Return the [X, Y] coordinate for the center point of the cell that contains the specified text.  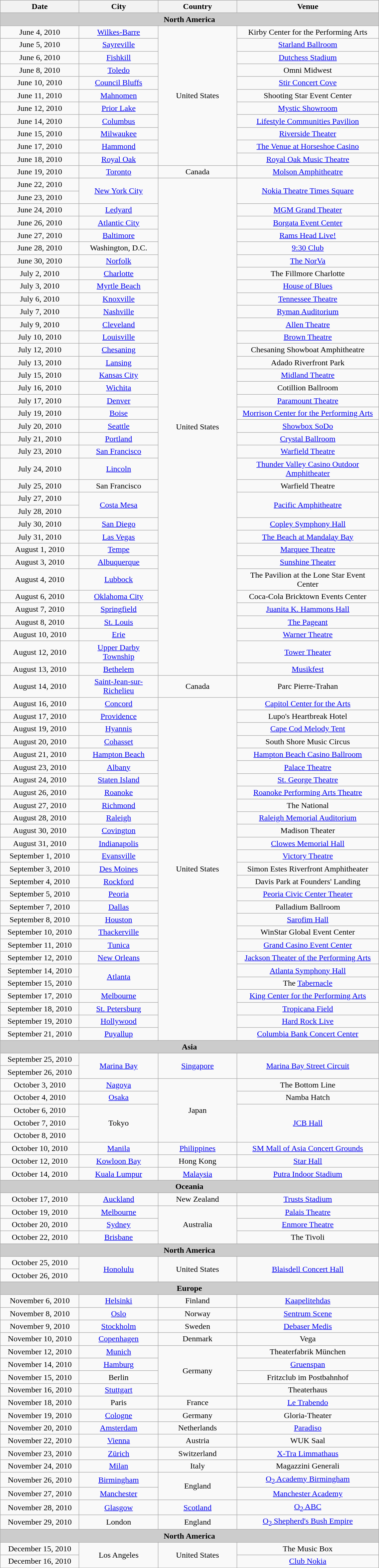
Washington, D.C. [119, 248]
October 25, 2010 [40, 1263]
Venue [308, 7]
July 24, 2010 [40, 469]
Paris [119, 1402]
July 19, 2010 [40, 413]
Debaser Medis [308, 1326]
Columbus [119, 121]
Albuquerque [119, 562]
August 3, 2010 [40, 562]
September 1, 2010 [40, 856]
Los Angeles [119, 1555]
Chesaning Showboat Amphitheatre [308, 350]
Nokia Theatre Times Square [308, 191]
JCB Hall [308, 1123]
Date [40, 7]
Honolulu [119, 1269]
Palais Theatre [308, 1212]
Amsterdam [119, 1428]
Rams Head Live! [308, 235]
June 27, 2010 [40, 235]
Country [198, 7]
Council Bluffs [119, 83]
Grand Casino Event Center [308, 945]
Star Hall [308, 1161]
November 29, 2010 [40, 1522]
June 11, 2010 [40, 95]
Knoxville [119, 299]
November 8, 2010 [40, 1314]
October 6, 2010 [40, 1110]
New Orleans [119, 958]
Las Vegas [119, 537]
Cape Cod Melody Tent [308, 729]
July 27, 2010 [40, 499]
Club Nokia [308, 1561]
Copenhagen [119, 1339]
Vega [308, 1339]
August 24, 2010 [40, 780]
Staten Island [119, 780]
November 22, 2010 [40, 1441]
Tower Theater [308, 652]
Finland [198, 1301]
October 26, 2010 [40, 1276]
November 16, 2010 [40, 1390]
Toledo [119, 70]
House of Blues [308, 286]
Providence [119, 716]
Tunica [119, 945]
Morrison Center for the Performing Arts [308, 413]
Bethelem [119, 669]
Sydney [119, 1225]
Tennessee Theatre [308, 299]
July 25, 2010 [40, 486]
September 3, 2010 [40, 869]
September 10, 2010 [40, 932]
Lifestyle Communities Pavilion [308, 121]
Pacific Amphitheatre [308, 505]
Lincoln [119, 469]
Paradiso [308, 1428]
St. Louis [119, 622]
The Bottom Line [308, 1085]
Tropicana Field [308, 1009]
Ryman Auditorium [308, 312]
July 9, 2010 [40, 324]
The Pageant [308, 622]
August 16, 2010 [40, 704]
Fishkill [119, 57]
Norfolk [119, 261]
October 17, 2010 [40, 1199]
Toronto [119, 172]
Molson Amphitheatre [308, 172]
Netherlands [198, 1428]
Thackerville [119, 932]
Hollywood [119, 1021]
Charlotte [119, 273]
Houston [119, 920]
Australia [198, 1224]
September 21, 2010 [40, 1034]
September 12, 2010 [40, 958]
Switzerland [198, 1453]
Myrtle Beach [119, 286]
Nagoya [119, 1085]
City [119, 7]
Dallas [119, 907]
July 13, 2010 [40, 362]
WinStar Global Event Center [308, 932]
June 22, 2010 [40, 185]
July 12, 2010 [40, 350]
St. Petersburg [119, 1009]
Columbia Bank Concert Center [308, 1034]
June 10, 2010 [40, 83]
Capitol Center for the Arts [308, 704]
Sunshine Theater [308, 562]
Hard Rock Live [308, 1021]
Paramount Theatre [308, 401]
July 10, 2010 [40, 337]
October 10, 2010 [40, 1148]
Chesaning [119, 350]
Hampton Beach Casino Ballroom [308, 754]
Victory Theatre [308, 856]
September 5, 2010 [40, 894]
October 4, 2010 [40, 1098]
Lupo's Heartbreak Hotel [308, 716]
Atlanta Symphony Hall [308, 970]
December 16, 2010 [40, 1561]
October 19, 2010 [40, 1212]
Gruenspan [308, 1364]
Theaterfabrik München [308, 1352]
Enmore Theatre [308, 1225]
July 23, 2010 [40, 451]
Baltimore [119, 235]
Cologne [119, 1415]
Tokyo [119, 1123]
Magazzini Generali [308, 1466]
November 24, 2010 [40, 1466]
Saint-Jean-sur-Richelieu [119, 687]
July 17, 2010 [40, 401]
Stir Concert Cove [308, 83]
Hampton Beach [119, 754]
Glasgow [119, 1507]
Zürich [119, 1453]
Auckland [119, 1199]
June 17, 2010 [40, 146]
Asia [189, 1047]
Concord [119, 704]
Stockholm [119, 1326]
Namba Hatch [308, 1098]
Kansas City [119, 375]
August 26, 2010 [40, 792]
Sarofim Hall [308, 920]
August 30, 2010 [40, 831]
Des Moines [119, 869]
Crystal Ballroom [308, 439]
June 5, 2010 [40, 45]
Tempe [119, 549]
August 1, 2010 [40, 549]
October 7, 2010 [40, 1123]
September 14, 2010 [40, 970]
Nashville [119, 312]
July 7, 2010 [40, 312]
Erie [119, 635]
August 12, 2010 [40, 652]
September 18, 2010 [40, 1009]
July 20, 2010 [40, 426]
Hyannis [119, 729]
MGM Grand Theater [308, 210]
Rockford [119, 881]
The Tabernacle [308, 983]
O2 Shepherd's Bush Empire [308, 1522]
New Zealand [198, 1199]
Munich [119, 1352]
O2 ABC [308, 1507]
Denmark [198, 1339]
Jackson Theater of the Performing Arts [308, 958]
November 19, 2010 [40, 1415]
Birmingham [119, 1480]
November 12, 2010 [40, 1352]
October 14, 2010 [40, 1174]
September 8, 2010 [40, 920]
Richmond [119, 805]
Clowes Memorial Hall [308, 843]
November 10, 2010 [40, 1339]
France [198, 1402]
June 30, 2010 [40, 261]
August 17, 2010 [40, 716]
June 6, 2010 [40, 57]
October 22, 2010 [40, 1237]
The Beach at Mandalay Bay [308, 537]
9:30 Club [308, 248]
Raleigh Memorial Auditorium [308, 818]
Theaterhaus [308, 1390]
June 15, 2010 [40, 134]
Portland [119, 439]
Riverside Theater [308, 134]
South Shore Music Circus [308, 742]
October 12, 2010 [40, 1161]
August 7, 2010 [40, 609]
Thunder Valley Casino Outdoor Amphitheater [308, 469]
July 28, 2010 [40, 511]
Brown Theatre [308, 337]
August 14, 2010 [40, 687]
Denver [119, 401]
October 8, 2010 [40, 1136]
Ledyard [119, 210]
Stuttgart [119, 1390]
Springfield [119, 609]
November 6, 2010 [40, 1301]
Royal Oak Music Theatre [308, 159]
Roanoke [119, 792]
November 27, 2010 [40, 1494]
September 11, 2010 [40, 945]
Le Trabendo [308, 1402]
Royal Oak [119, 159]
Austria [198, 1441]
Borgata Event Center [308, 223]
Vienna [119, 1441]
Oklahoma City [119, 597]
Cleveland [119, 324]
Warner Theatre [308, 635]
June 24, 2010 [40, 210]
Europe [189, 1288]
June 4, 2010 [40, 32]
September 15, 2010 [40, 983]
August 10, 2010 [40, 635]
Palladium Ballroom [308, 907]
Atlanta [119, 977]
Musikfest [308, 669]
Sentrum Scene [308, 1314]
Upper Darby Township [119, 652]
The National [308, 805]
Indianapolis [119, 843]
Midland Theatre [308, 375]
Lansing [119, 362]
The Fillmore Charlotte [308, 273]
August 31, 2010 [40, 843]
Adado Riverfront Park [308, 362]
Coca-Cola Bricktown Events Center [308, 597]
July 30, 2010 [40, 524]
November 9, 2010 [40, 1326]
August 27, 2010 [40, 805]
St. George Theatre [308, 780]
Philippines [198, 1148]
Trusts Stadium [308, 1199]
Manila [119, 1148]
June 12, 2010 [40, 108]
Cohasset [119, 742]
New York City [119, 191]
September 7, 2010 [40, 907]
July 3, 2010 [40, 286]
Japan [198, 1110]
July 16, 2010 [40, 388]
Showbox SoDo [308, 426]
Hong Kong [198, 1161]
Mahnomen [119, 95]
Oceania [189, 1186]
Omni Midwest [308, 70]
The Tivoli [308, 1237]
August 20, 2010 [40, 742]
WUK Saal [308, 1441]
November 18, 2010 [40, 1402]
Palace Theatre [308, 767]
Kirby Center for the Performing Arts [308, 32]
Prior Lake [119, 108]
Juanita K. Hammons Hall [308, 609]
King Center for the Performing Arts [308, 996]
Milwaukee [119, 134]
December 15, 2010 [40, 1549]
Wilkes-Barre [119, 32]
August 6, 2010 [40, 597]
Wichita [119, 388]
August 21, 2010 [40, 754]
Atlantic City [119, 223]
November 23, 2010 [40, 1453]
Shooting Star Event Center [308, 95]
Scotland [198, 1507]
X-Tra Limmathaus [308, 1453]
Evansville [119, 856]
Puyallup [119, 1034]
September 4, 2010 [40, 881]
Hammond [119, 146]
September 17, 2010 [40, 996]
June 23, 2010 [40, 197]
August 28, 2010 [40, 818]
Davis Park at Founders' Landing [308, 881]
Marquee Theatre [308, 549]
Manchester [119, 1494]
Putra Indoor Stadium [308, 1174]
Dutchess Stadium [308, 57]
November 15, 2010 [40, 1377]
San Diego [119, 524]
Berlin [119, 1377]
Sayreville [119, 45]
Fritzclub im Postbahnhof [308, 1377]
August 8, 2010 [40, 622]
Italy [198, 1466]
Malaysia [198, 1174]
Manchester Academy [308, 1494]
Lubbock [119, 579]
August 4, 2010 [40, 579]
The NorVa [308, 261]
O2 Academy Birmingham [308, 1480]
Costa Mesa [119, 505]
SM Mall of Asia Concert Grounds [308, 1148]
July 2, 2010 [40, 273]
June 19, 2010 [40, 172]
Kowloon Bay [119, 1161]
November 20, 2010 [40, 1428]
Starland Ballroom [308, 45]
Gloria-Theater [308, 1415]
London [119, 1522]
June 8, 2010 [40, 70]
November 14, 2010 [40, 1364]
June 28, 2010 [40, 248]
Helsinki [119, 1301]
June 26, 2010 [40, 223]
Boise [119, 413]
Seattle [119, 426]
Madison Theater [308, 831]
Norway [198, 1314]
Covington [119, 831]
The Venue at Horseshoe Casino [308, 146]
August 13, 2010 [40, 669]
June 14, 2010 [40, 121]
August 19, 2010 [40, 729]
August 23, 2010 [40, 767]
Kuala Lumpur [119, 1174]
October 20, 2010 [40, 1225]
The Music Box [308, 1549]
The Pavilion at the Lone Star Event Center [308, 579]
July 21, 2010 [40, 439]
Marina Bay Street Circuit [308, 1066]
Albany [119, 767]
November 26, 2010 [40, 1480]
Sweden [198, 1326]
Hamburg [119, 1364]
July 15, 2010 [40, 375]
Oslo [119, 1314]
Mystic Showroom [308, 108]
Marina Bay [119, 1066]
October 3, 2010 [40, 1085]
Peoria [119, 894]
Allen Theatre [308, 324]
September 25, 2010 [40, 1059]
Raleigh [119, 818]
Osaka [119, 1098]
Roanoke Performing Arts Theatre [308, 792]
September 26, 2010 [40, 1072]
June 18, 2010 [40, 159]
July 31, 2010 [40, 537]
Singapore [198, 1066]
Blaisdell Concert Hall [308, 1269]
Kaapelitehdas [308, 1301]
September 19, 2010 [40, 1021]
Parc Pierre-Trahan [308, 687]
Copley Symphony Hall [308, 524]
Simon Estes Riverfront Amphitheater [308, 869]
July 6, 2010 [40, 299]
Louisville [119, 337]
November 28, 2010 [40, 1507]
Brisbane [119, 1237]
Peoria Civic Center Theater [308, 894]
Milan [119, 1466]
Cotillion Ballroom [308, 388]
